Identify which cell holds the provided text, then report its [x, y] central coordinate. 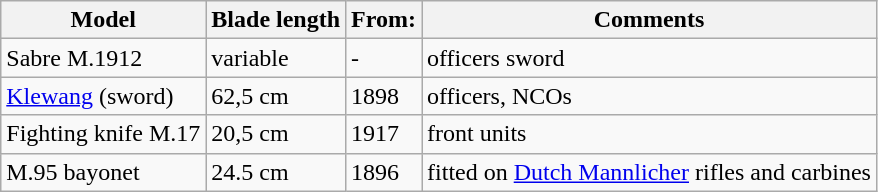
1898 [384, 96]
Fighting knife M.17 [104, 134]
Comments [650, 20]
From: [384, 20]
officers sword [650, 58]
front units [650, 134]
24.5 cm [276, 172]
20,5 cm [276, 134]
variable [276, 58]
62,5 cm [276, 96]
officers, NCOs [650, 96]
fitted on Dutch Mannlicher rifles and carbines [650, 172]
Blade length [276, 20]
Model [104, 20]
1896 [384, 172]
- [384, 58]
Sabre M.1912 [104, 58]
M.95 bayonet [104, 172]
Klewang (sword) [104, 96]
1917 [384, 134]
